Determine the (X, Y) coordinate at the center of the cell enclosing the given text.  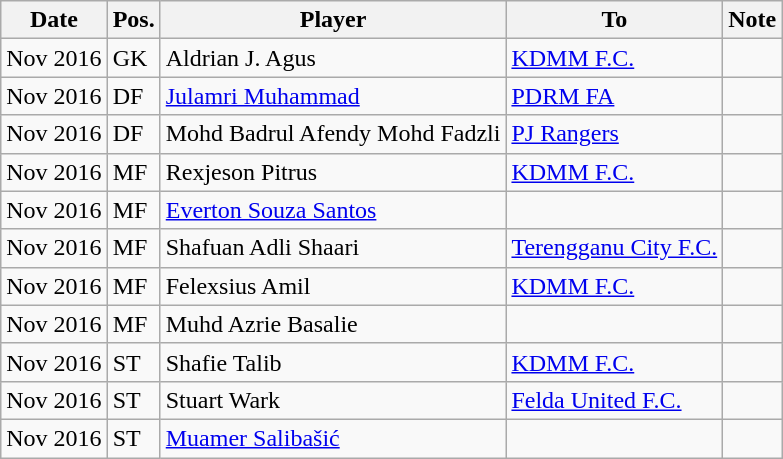
Pos. (134, 20)
GK (134, 58)
Julamri Muhammad (333, 96)
Felda United F.C. (614, 400)
Everton Souza Santos (333, 210)
Mohd Badrul Afendy Mohd Fadzli (333, 134)
Date (54, 20)
PDRM FA (614, 96)
Terengganu City F.C. (614, 248)
To (614, 20)
Rexjeson Pitrus (333, 172)
PJ Rangers (614, 134)
Shafuan Adli Shaari (333, 248)
Shafie Talib (333, 362)
Stuart Wark (333, 400)
Note (752, 20)
Muamer Salibašić (333, 438)
Felexsius Amil (333, 286)
Muhd Azrie Basalie (333, 324)
Player (333, 20)
Aldrian J. Agus (333, 58)
